Find where the given text appears and provide that cell's center as (X, Y) coordinate. 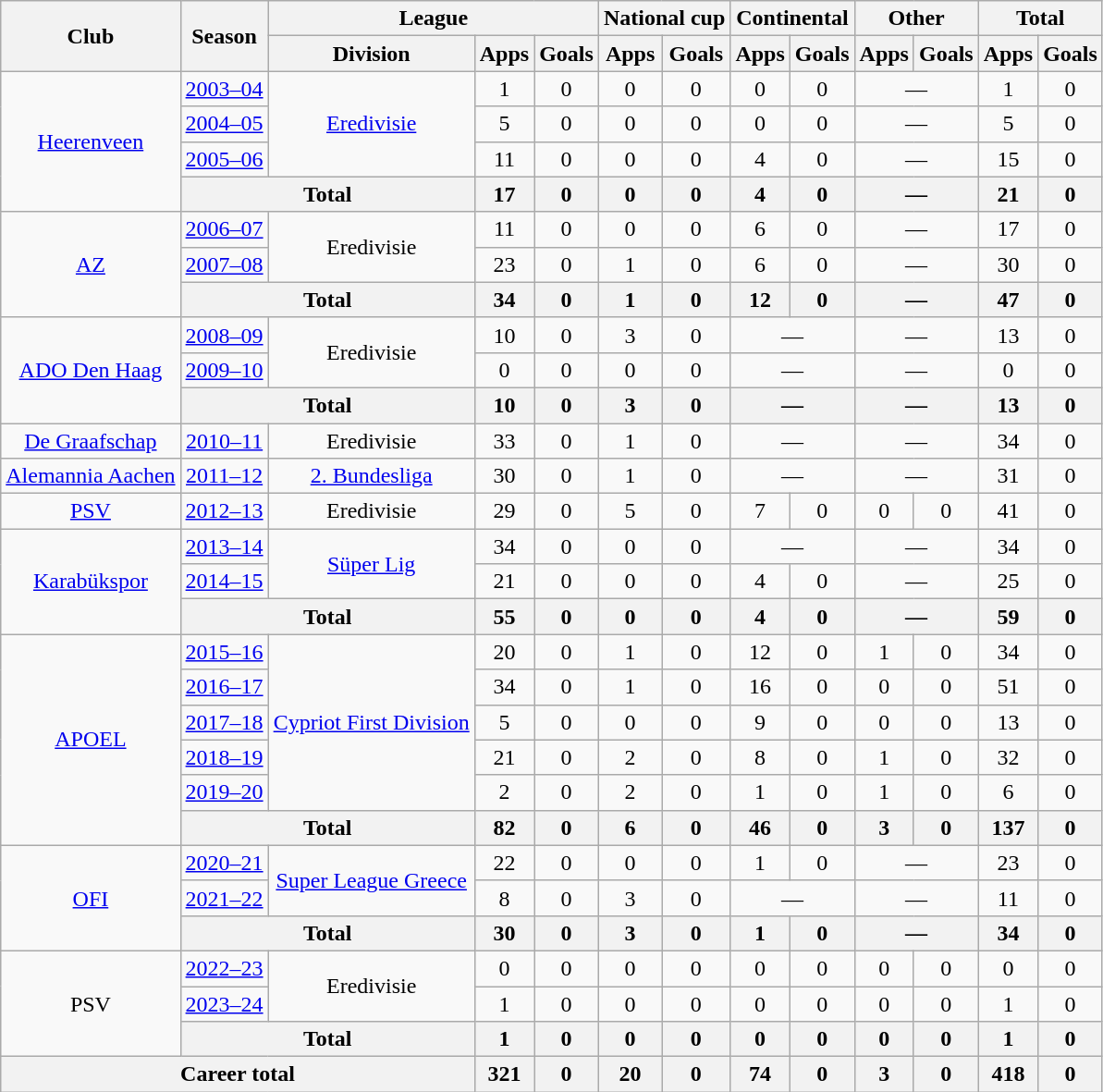
51 (1008, 687)
2018–19 (224, 757)
74 (760, 1074)
2020–21 (224, 863)
2019–20 (224, 792)
2008–09 (224, 335)
2005–06 (224, 159)
Cypriot First Division (372, 722)
Division (372, 54)
ADO Den Haag (91, 370)
2003–04 (224, 89)
2016–17 (224, 687)
33 (504, 441)
2007–08 (224, 264)
2023–24 (224, 1003)
Continental (792, 18)
Süper Lig (372, 564)
2022–23 (224, 968)
Other (916, 18)
2021–22 (224, 898)
22 (504, 863)
15 (1008, 159)
9 (760, 722)
2. Bundesliga (372, 476)
Club (91, 36)
Career total (238, 1074)
46 (760, 828)
2014–15 (224, 582)
41 (1008, 511)
2006–07 (224, 229)
47 (1008, 300)
2011–12 (224, 476)
Super League Greece (372, 880)
2012–13 (224, 511)
National cup (664, 18)
Karabükspor (91, 582)
2010–11 (224, 441)
321 (504, 1074)
Season (224, 36)
7 (760, 511)
Alemannia Aachen (91, 476)
De Graafschap (91, 441)
137 (1008, 828)
AZ (91, 264)
31 (1008, 476)
55 (504, 617)
League (433, 18)
Heerenveen (91, 141)
418 (1008, 1074)
2017–18 (224, 722)
2013–14 (224, 546)
25 (1008, 582)
82 (504, 828)
32 (1008, 757)
29 (504, 511)
2004–05 (224, 124)
59 (1008, 617)
2015–16 (224, 652)
APOEL (91, 740)
2009–10 (224, 370)
OFI (91, 898)
16 (760, 687)
